Detect which cell encompasses the target text, then output its [X, Y] center coordinate. 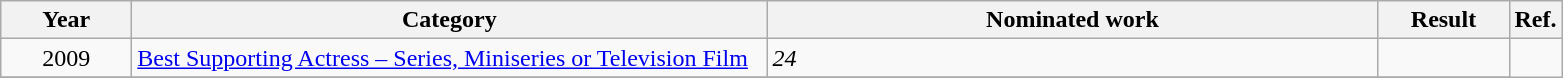
Result [1444, 20]
2009 [66, 58]
Best Supporting Actress – Series, Miniseries or Television Film [450, 58]
Category [450, 20]
Ref. [1536, 20]
24 [1072, 58]
Nominated work [1072, 20]
Year [66, 20]
